Output the [X, Y] coordinate of the center of the cell containing the given text.  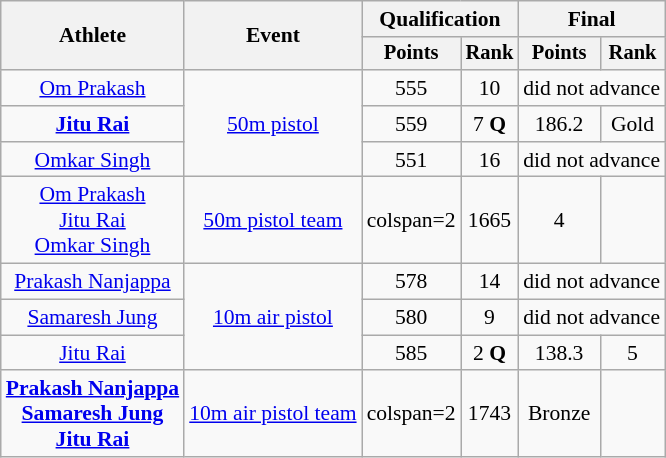
Omkar Singh [92, 160]
Qualification [440, 19]
559 [412, 124]
Prakash NanjappaSamaresh JungJitu Rai [92, 414]
10m air pistol team [272, 414]
14 [490, 282]
Final [592, 19]
1743 [490, 414]
50m pistol [272, 124]
16 [490, 160]
186.2 [559, 124]
Om Prakash [92, 88]
Event [272, 36]
Athlete [92, 36]
Gold [632, 124]
50m pistol team [272, 220]
580 [412, 318]
10m air pistol [272, 318]
555 [412, 88]
1665 [490, 220]
10 [490, 88]
Samaresh Jung [92, 318]
5 [632, 353]
Om PrakashJitu RaiOmkar Singh [92, 220]
Bronze [559, 414]
138.3 [559, 353]
2 Q [490, 353]
551 [412, 160]
585 [412, 353]
Prakash Nanjappa [92, 282]
9 [490, 318]
7 Q [490, 124]
578 [412, 282]
4 [559, 220]
